From the cell containing the given text, extract its center point as (x, y) coordinate. 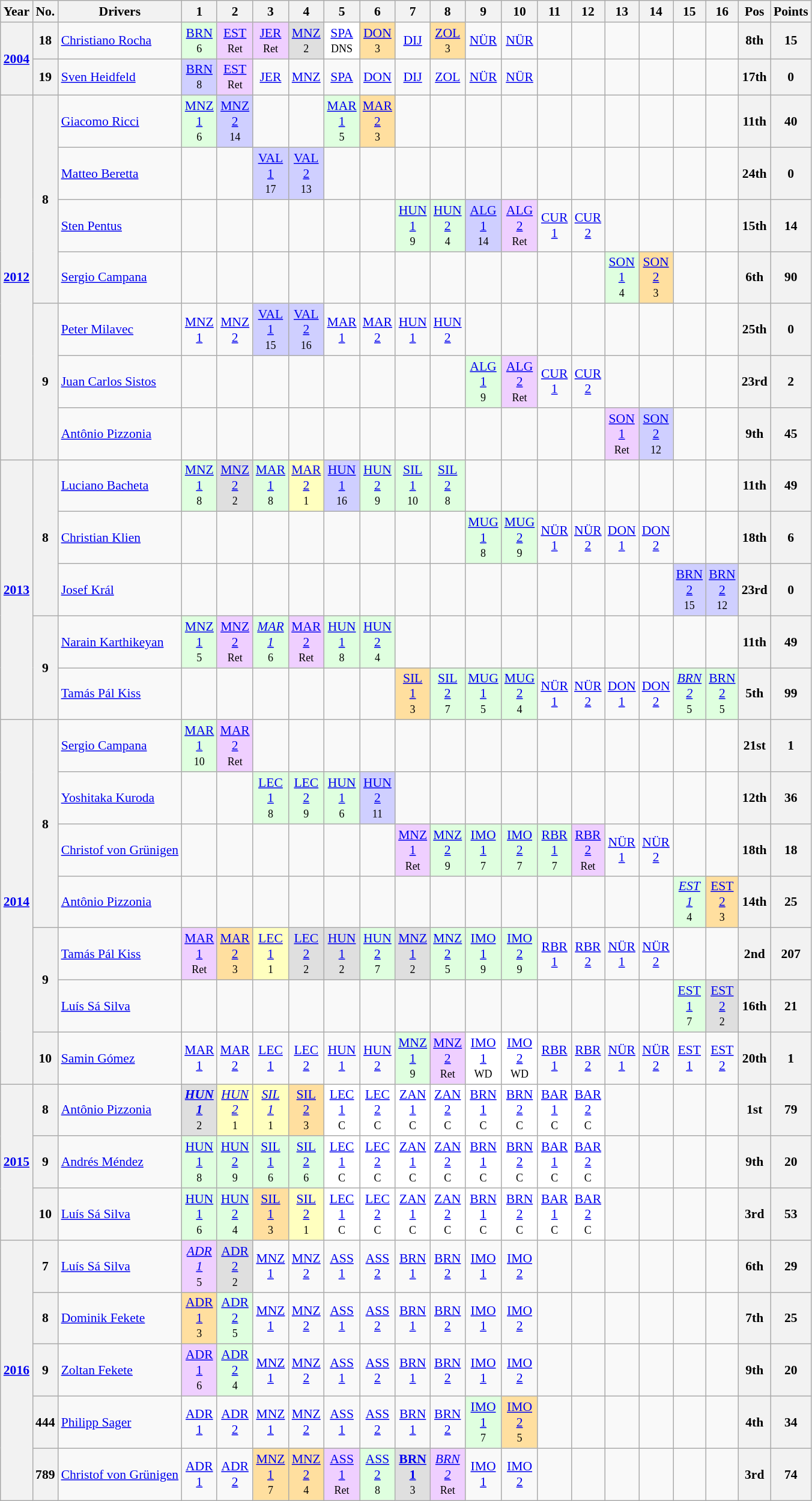
MNZ22 (234, 485)
90 (791, 277)
444 (46, 1422)
LEC22 (306, 954)
Points (791, 11)
SPA (341, 77)
Andrés Méndez (120, 1163)
SIL27 (447, 694)
MAR21 (306, 485)
BRN215 (689, 590)
2004 (17, 59)
MNZ12 (413, 954)
IMO29 (520, 954)
LEC29 (306, 798)
ALG114 (483, 226)
IMO19 (483, 954)
SON1Ret (622, 434)
SPADNS (341, 41)
VAL216 (306, 330)
ADR13 (199, 1318)
HUN19 (413, 226)
VAL115 (270, 330)
Zoltan Fekete (120, 1371)
VAL213 (306, 174)
MUG29 (520, 538)
ASS28 (377, 1474)
16 (722, 11)
MNZ15 (199, 641)
Josef Král (120, 590)
EST1 (689, 1058)
789 (46, 1474)
ALG19 (483, 382)
RBR2Ret (588, 851)
2016 (17, 1371)
4th (754, 1422)
EST23 (722, 902)
2015 (17, 1162)
Sten Pentus (120, 226)
HUN27 (377, 954)
MUG24 (520, 694)
ADR25 (234, 1318)
SIL11 (270, 1110)
207 (791, 954)
Luciano Bacheta (120, 485)
12th (754, 798)
79 (791, 1110)
Year (17, 11)
20th (754, 1058)
DON3 (377, 41)
Drivers (120, 11)
45 (791, 434)
EST14 (689, 902)
IMO1WD (483, 1058)
34 (791, 1422)
5 (341, 11)
Juan Carlos Sistos (120, 382)
8th (754, 41)
MAR16 (270, 641)
LEC2 (306, 1058)
14th (754, 902)
Christiano Rocha (120, 41)
19 (46, 77)
MNZ19 (413, 1058)
Yoshitaka Kuroda (120, 798)
ADR15 (199, 1266)
ADR24 (234, 1371)
16th (754, 1007)
SIL23 (306, 1110)
EST2 (722, 1058)
1st (754, 1110)
Sven Heidfeld (120, 77)
17th (754, 77)
EST22 (722, 1007)
ADR22 (234, 1266)
Matteo Beretta (120, 174)
Narain Karthikeyan (120, 641)
HUN21 (234, 1110)
SIL21 (306, 1214)
HUN116 (341, 485)
Samin Gómez (120, 1058)
MNZ29 (447, 851)
2nd (754, 954)
36 (791, 798)
7th (754, 1318)
3 (270, 11)
Giacomo Ricci (120, 121)
53 (791, 1214)
LEC11 (270, 954)
Christian Klien (120, 538)
ZOL (447, 77)
VAL117 (270, 174)
4 (306, 11)
74 (791, 1474)
SIL28 (447, 485)
MUG18 (483, 538)
MNZ18 (199, 485)
24th (754, 174)
MNZ24 (306, 1474)
11 (554, 11)
LEC18 (270, 798)
MNZ (306, 77)
SON23 (656, 277)
Philipp Sager (120, 1422)
MAR15 (341, 121)
2013 (17, 590)
15th (754, 226)
HUN211 (377, 798)
MAR110 (199, 746)
SON212 (656, 434)
DON (377, 77)
MAR18 (270, 485)
21st (754, 746)
25th (754, 330)
IMO27 (520, 851)
ADR16 (199, 1371)
SON14 (622, 277)
MNZ17 (270, 1474)
IMO2WD (520, 1058)
29 (791, 1266)
Peter Milavec (120, 330)
SIL16 (270, 1163)
5th (754, 694)
ZOL3 (447, 41)
RBR17 (554, 851)
No. (46, 11)
IMO25 (520, 1422)
12 (588, 11)
BRN6 (199, 41)
MUG15 (483, 694)
MNZ16 (199, 121)
21 (791, 1007)
MAR1Ret (199, 954)
13 (622, 11)
BRN13 (413, 1474)
SIL26 (306, 1163)
MNZ25 (447, 954)
ASS1Ret (341, 1474)
JERRet (270, 41)
99 (791, 694)
BRN2Ret (447, 1474)
SIL110 (413, 485)
Dominik Fekete (120, 1318)
2012 (17, 277)
40 (791, 121)
Pos (754, 11)
EST17 (689, 1007)
LEC1 (270, 1058)
JER (270, 77)
BRN8 (199, 77)
BRN212 (722, 590)
MNZ1Ret (413, 851)
MNZ214 (234, 121)
2014 (17, 902)
